Return (x, y) of the center of cell containing provided text 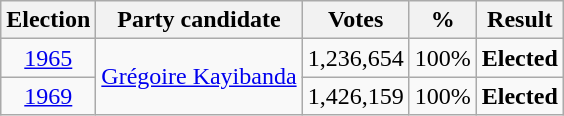
1969 (48, 96)
1,236,654 (356, 58)
Election (48, 20)
% (442, 20)
Grégoire Kayibanda (199, 77)
Party candidate (199, 20)
1965 (48, 58)
Result (520, 20)
1,426,159 (356, 96)
Votes (356, 20)
